Find where the given text appears and provide that cell's center as (x, y) coordinate. 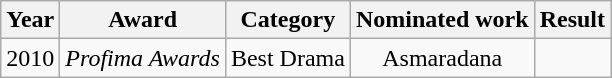
Category (288, 20)
Year (30, 20)
Result (572, 20)
2010 (30, 58)
Profima Awards (143, 58)
Best Drama (288, 58)
Asmaradana (442, 58)
Award (143, 20)
Nominated work (442, 20)
